For the text-containing cell, return its midpoint in [X, Y] coordinate format. 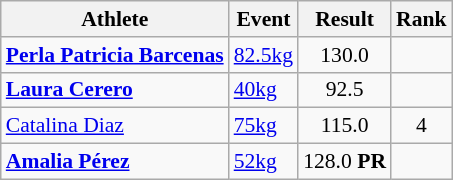
130.0 [344, 55]
Catalina Diaz [115, 126]
92.5 [344, 90]
82.5kg [264, 55]
Result [344, 19]
Event [264, 19]
Perla Patricia Barcenas [115, 55]
52kg [264, 162]
Rank [422, 19]
115.0 [344, 126]
128.0 PR [344, 162]
Amalia Pérez [115, 162]
75kg [264, 126]
4 [422, 126]
40kg [264, 90]
Laura Cerero [115, 90]
Athlete [115, 19]
